Pinpoint the cell where the given text exists, returning its [X, Y] midpoint coordinate. 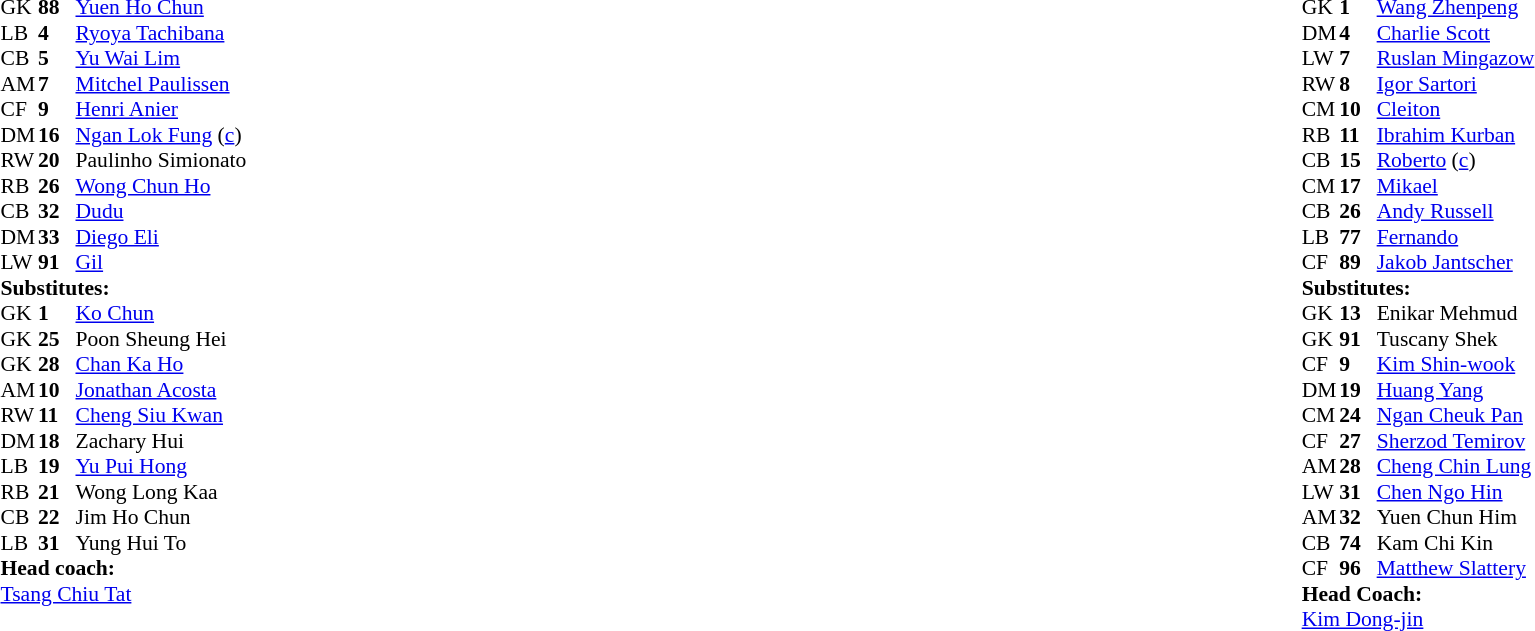
Wong Chun Ho [162, 186]
Cheng Chin Lung [1456, 467]
Tuscany Shek [1456, 339]
5 [57, 59]
Wong Long Kaa [162, 492]
Fernando [1456, 237]
Andy Russell [1456, 211]
Poon Sheung Hei [162, 339]
Enikar Mehmud [1456, 313]
Ngan Cheuk Pan [1456, 415]
96 [1358, 569]
16 [57, 135]
Jonathan Acosta [162, 390]
Paulinho Simionato [162, 161]
Sherzod Temirov [1456, 441]
20 [57, 161]
25 [57, 339]
1 [57, 313]
Jakob Jantscher [1456, 263]
89 [1358, 263]
Yung Hui To [162, 543]
74 [1358, 543]
8 [1358, 84]
13 [1358, 313]
Chan Ka Ho [162, 365]
Mitchel Paulissen [162, 84]
77 [1358, 237]
Yu Pui Hong [162, 467]
Ryoya Tachibana [162, 33]
Cleiton [1456, 109]
Huang Yang [1456, 390]
Gil [162, 263]
Ngan Lok Fung (c) [162, 135]
Mikael [1456, 186]
Jim Ho Chun [162, 517]
Yu Wai Lim [162, 59]
Tsang Chiu Tat [123, 594]
33 [57, 237]
Ko Chun [162, 313]
Diego Eli [162, 237]
21 [57, 492]
Cheng Siu Kwan [162, 415]
22 [57, 517]
Dudu [162, 211]
Henri Anier [162, 109]
Chen Ngo Hin [1456, 492]
Kam Chi Kin [1456, 543]
Ruslan Mingazow [1456, 59]
Kim Shin-wook [1456, 365]
18 [57, 441]
Yuen Chun Him [1456, 517]
Head coach: [123, 569]
Igor Sartori [1456, 84]
Ibrahim Kurban [1456, 135]
24 [1358, 415]
Head Coach: [1418, 594]
Roberto (c) [1456, 161]
Charlie Scott [1456, 33]
17 [1358, 186]
27 [1358, 441]
Matthew Slattery [1456, 569]
Zachary Hui [162, 441]
15 [1358, 161]
